Output the (X, Y) coordinate of the center of the cell containing the given text.  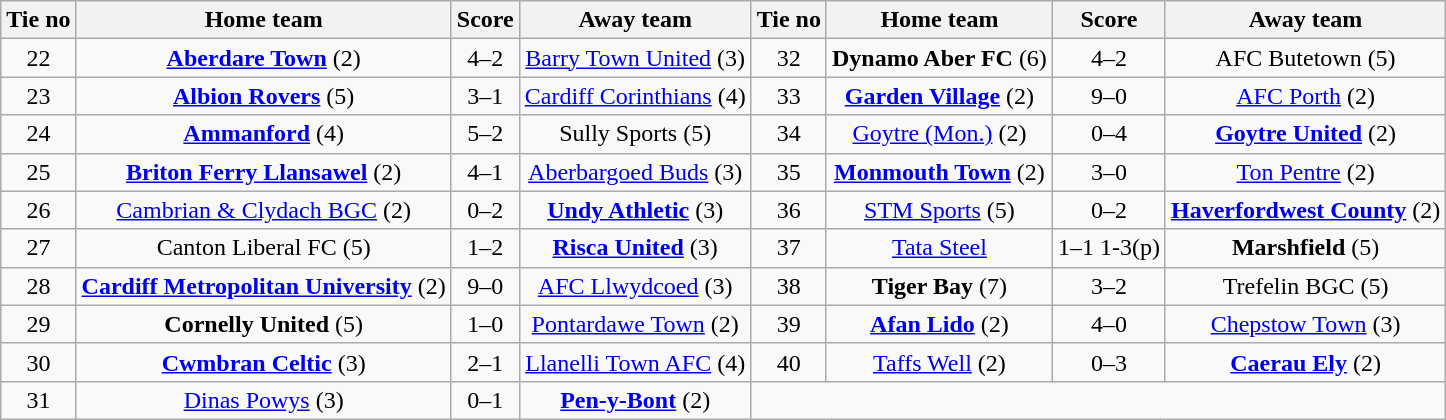
Aberdare Town (2) (264, 58)
Aberbargoed Buds (3) (635, 172)
Caerau Ely (2) (1305, 362)
Ammanford (4) (264, 134)
4–0 (1108, 324)
Barry Town United (3) (635, 58)
Afan Lido (2) (939, 324)
2–1 (485, 362)
Cwmbran Celtic (3) (264, 362)
Goytre United (2) (1305, 134)
Haverfordwest County (2) (1305, 210)
1–1 1-3(p) (1108, 248)
Canton Liberal FC (5) (264, 248)
Llanelli Town AFC (4) (635, 362)
Marshfield (5) (1305, 248)
AFC Porth (2) (1305, 96)
Dynamo Aber FC (6) (939, 58)
1–0 (485, 324)
26 (38, 210)
28 (38, 286)
4–1 (485, 172)
AFC Llwydcoed (3) (635, 286)
STM Sports (5) (939, 210)
3–1 (485, 96)
Briton Ferry Llansawel (2) (264, 172)
40 (788, 362)
24 (38, 134)
Ton Pentre (2) (1305, 172)
5–2 (485, 134)
23 (38, 96)
1–2 (485, 248)
3–0 (1108, 172)
0–1 (485, 400)
25 (38, 172)
Chepstow Town (3) (1305, 324)
0–4 (1108, 134)
31 (38, 400)
34 (788, 134)
Tata Steel (939, 248)
37 (788, 248)
36 (788, 210)
Dinas Powys (3) (264, 400)
Goytre (Mon.) (2) (939, 134)
35 (788, 172)
Pontardawe Town (2) (635, 324)
Cambrian & Clydach BGC (2) (264, 210)
Trefelin BGC (5) (1305, 286)
27 (38, 248)
Risca United (3) (635, 248)
Tiger Bay (7) (939, 286)
Pen-y-Bont (2) (635, 400)
38 (788, 286)
Cornelly United (5) (264, 324)
Cardiff Corinthians (4) (635, 96)
Cardiff Metropolitan University (2) (264, 286)
Taffs Well (2) (939, 362)
AFC Butetown (5) (1305, 58)
39 (788, 324)
Monmouth Town (2) (939, 172)
Undy Athletic (3) (635, 210)
33 (788, 96)
32 (788, 58)
Garden Village (2) (939, 96)
0–3 (1108, 362)
30 (38, 362)
Albion Rovers (5) (264, 96)
22 (38, 58)
29 (38, 324)
3–2 (1108, 286)
Sully Sports (5) (635, 134)
